Search for the cell housing the specified text and yield its [X, Y] center coordinate. 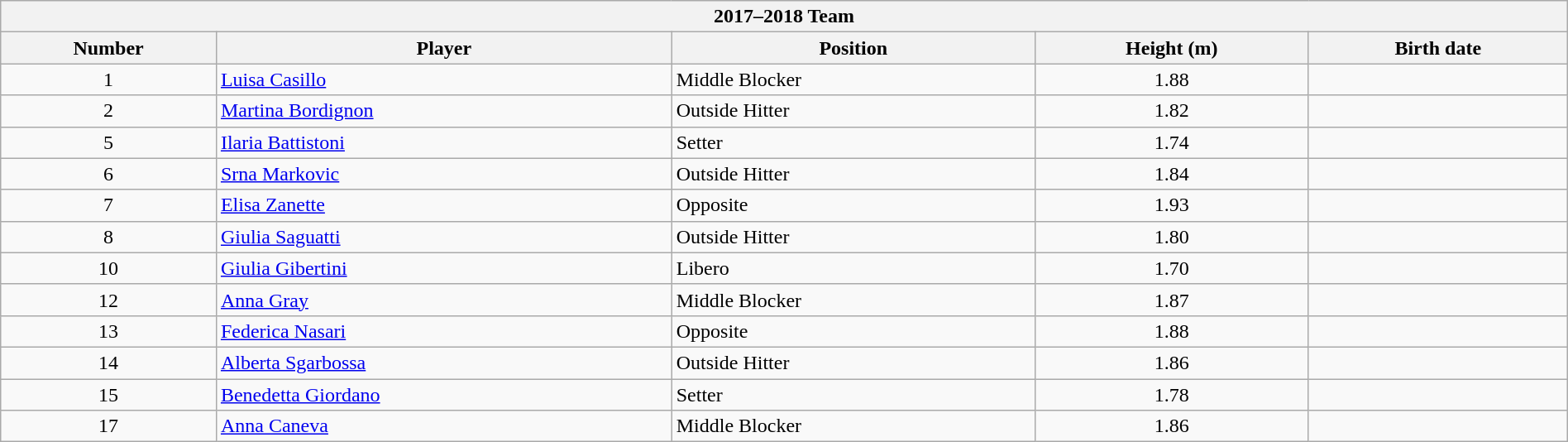
1.82 [1171, 111]
Height (m) [1171, 48]
Benedetta Giordano [443, 395]
Luisa Casillo [443, 79]
Giulia Saguatti [443, 237]
1 [109, 79]
7 [109, 205]
1.84 [1171, 174]
13 [109, 331]
1.74 [1171, 142]
12 [109, 300]
Alberta Sgarbossa [443, 363]
17 [109, 426]
Libero [853, 268]
1.93 [1171, 205]
1.87 [1171, 300]
2 [109, 111]
5 [109, 142]
8 [109, 237]
1.80 [1171, 237]
Federica Nasari [443, 331]
Elisa Zanette [443, 205]
Anna Gray [443, 300]
14 [109, 363]
Birth date [1437, 48]
Srna Markovic [443, 174]
15 [109, 395]
2017–2018 Team [784, 17]
6 [109, 174]
Position [853, 48]
1.78 [1171, 395]
Giulia Gibertini [443, 268]
Anna Caneva [443, 426]
1.70 [1171, 268]
Number [109, 48]
Player [443, 48]
Ilaria Battistoni [443, 142]
Martina Bordignon [443, 111]
10 [109, 268]
